Detect which cell encompasses the target text, then output its (X, Y) center coordinate. 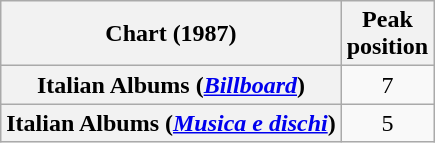
7 (387, 85)
Peakposition (387, 34)
Italian Albums (Billboard) (171, 85)
5 (387, 123)
Chart (1987) (171, 34)
Italian Albums (Musica e dischi) (171, 123)
